Determine the (x, y) coordinate at the center of the cell enclosing the given text.  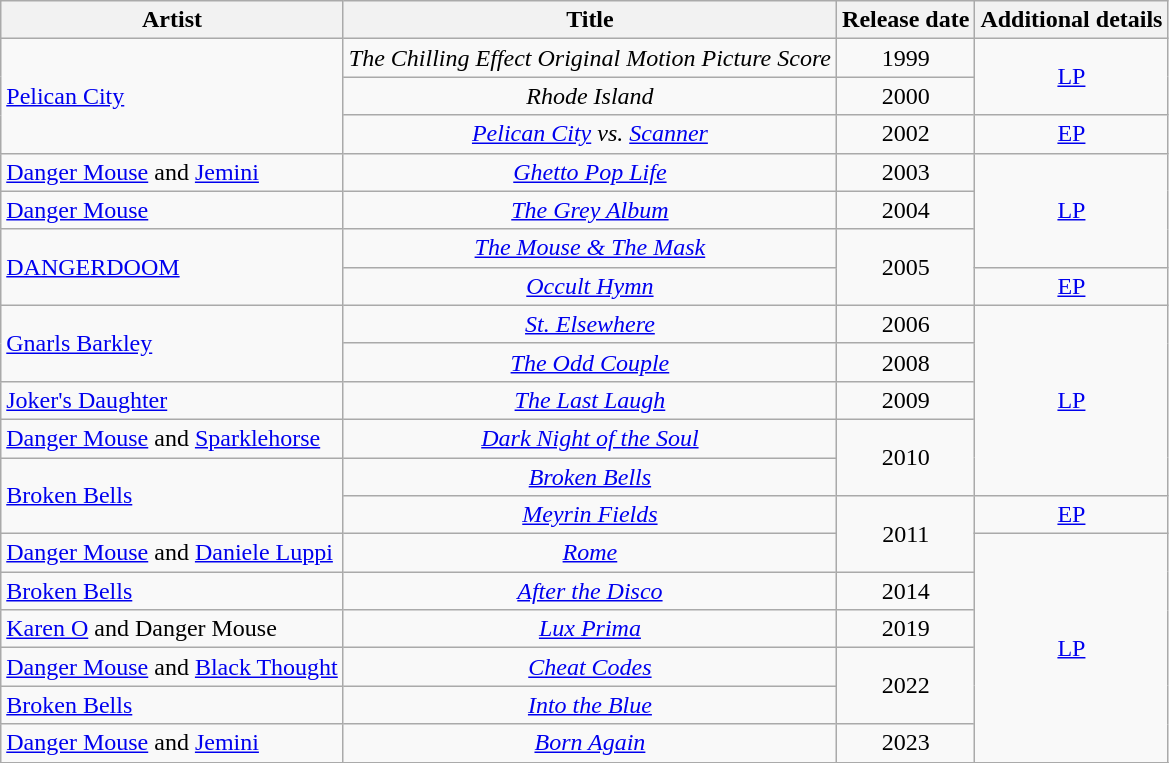
Danger Mouse and Daniele Luppi (172, 553)
The Last Laugh (590, 400)
Rome (590, 553)
Danger Mouse and Black Thought (172, 667)
Meyrin Fields (590, 515)
Ghetto Pop Life (590, 172)
2014 (906, 591)
2022 (906, 686)
2003 (906, 172)
Gnarls Barkley (172, 343)
2002 (906, 134)
2023 (906, 743)
Born Again (590, 743)
DANGERDOOM (172, 267)
2009 (906, 400)
The Chilling Effect Original Motion Picture Score (590, 58)
Release date (906, 20)
Dark Night of the Soul (590, 438)
Pelican City (172, 96)
Danger Mouse and Sparklehorse (172, 438)
2000 (906, 96)
Additional details (1072, 20)
2006 (906, 324)
2011 (906, 534)
The Mouse & The Mask (590, 248)
Pelican City vs. Scanner (590, 134)
Artist (172, 20)
Danger Mouse (172, 210)
Title (590, 20)
Joker's Daughter (172, 400)
The Odd Couple (590, 362)
Karen O and Danger Mouse (172, 629)
After the Disco (590, 591)
Rhode Island (590, 96)
Into the Blue (590, 705)
2004 (906, 210)
The Grey Album (590, 210)
2008 (906, 362)
2010 (906, 457)
Lux Prima (590, 629)
2019 (906, 629)
Cheat Codes (590, 667)
2005 (906, 267)
1999 (906, 58)
Occult Hymn (590, 286)
St. Elsewhere (590, 324)
